Return the [X, Y] coordinate for the center point of the cell that contains the specified text.  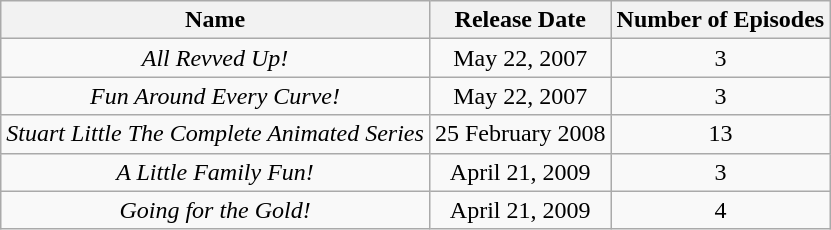
All Revved Up! [216, 58]
Fun Around Every Curve! [216, 96]
13 [720, 134]
Going for the Gold! [216, 210]
Name [216, 20]
Number of Episodes [720, 20]
4 [720, 210]
Stuart Little The Complete Animated Series [216, 134]
25 February 2008 [520, 134]
Release Date [520, 20]
A Little Family Fun! [216, 172]
